Capture the cell that displays the provided text and extract its (X, Y) central coordinate. 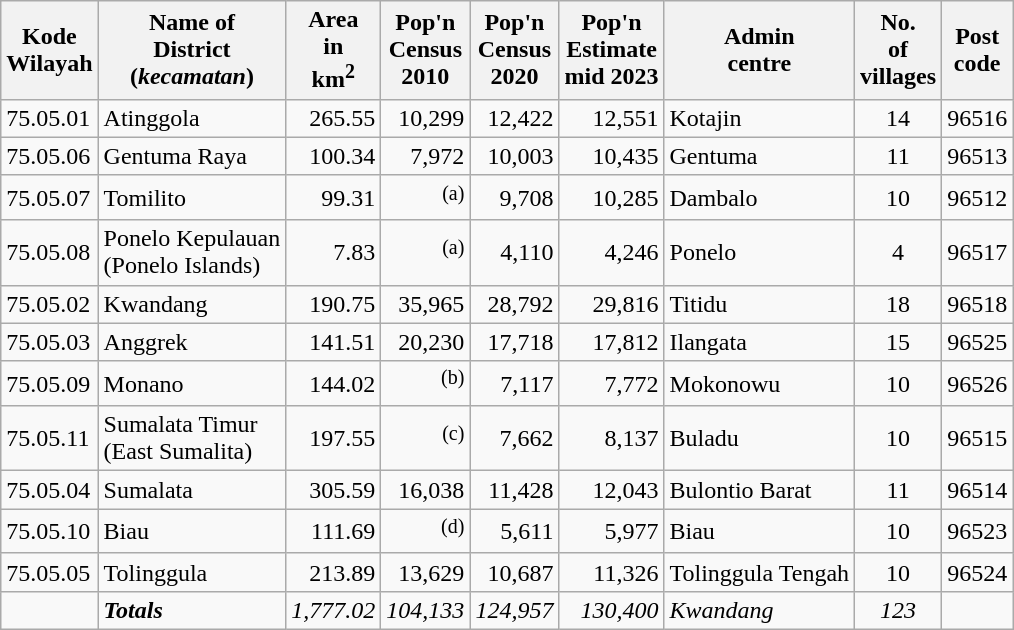
75.05.06 (50, 156)
75.05.02 (50, 304)
Sumalata (192, 490)
Sumalata Timur (East Sumalita) (192, 438)
96517 (978, 252)
(b) (426, 384)
12,043 (612, 490)
Name ofDistrict(kecamatan) (192, 50)
Ponelo Kepulauan (Ponelo Islands) (192, 252)
9,708 (514, 198)
96515 (978, 438)
16,038 (426, 490)
75.05.11 (50, 438)
15 (898, 342)
17,812 (612, 342)
Dambalo (760, 198)
10,687 (514, 572)
75.05.05 (50, 572)
Ilangata (760, 342)
75.05.04 (50, 490)
130,400 (612, 610)
99.31 (334, 198)
4 (898, 252)
75.05.01 (50, 118)
Mokonowu (760, 384)
96514 (978, 490)
190.75 (334, 304)
75.05.10 (50, 532)
Anggrek (192, 342)
7.83 (334, 252)
10,285 (612, 198)
No. of villages (898, 50)
35,965 (426, 304)
96524 (978, 572)
75.05.03 (50, 342)
Areain km2 (334, 50)
28,792 (514, 304)
124,957 (514, 610)
75.05.08 (50, 252)
Titidu (760, 304)
96513 (978, 156)
96518 (978, 304)
75.05.09 (50, 384)
7,117 (514, 384)
197.55 (334, 438)
(d) (426, 532)
Tolinggula Tengah (760, 572)
12,422 (514, 118)
Atinggola (192, 118)
5,977 (612, 532)
96523 (978, 532)
12,551 (612, 118)
123 (898, 610)
75.05.07 (50, 198)
100.34 (334, 156)
18 (898, 304)
265.55 (334, 118)
7,772 (612, 384)
29,816 (612, 304)
104,133 (426, 610)
96526 (978, 384)
96512 (978, 198)
213.89 (334, 572)
20,230 (426, 342)
Bulontio Barat (760, 490)
305.59 (334, 490)
7,972 (426, 156)
Monano (192, 384)
17,718 (514, 342)
111.69 (334, 532)
Pop'n Estimatemid 2023 (612, 50)
(c) (426, 438)
Ponelo (760, 252)
141.51 (334, 342)
14 (898, 118)
7,662 (514, 438)
10,435 (612, 156)
Post code (978, 50)
144.02 (334, 384)
11,428 (514, 490)
1,777.02 (334, 610)
8,137 (612, 438)
4,110 (514, 252)
Gentuma Raya (192, 156)
10,299 (426, 118)
Tomilito (192, 198)
5,611 (514, 532)
13,629 (426, 572)
11,326 (612, 572)
Pop'n Census2020 (514, 50)
Tolinggula (192, 572)
Pop'n Census2010 (426, 50)
Admincentre (760, 50)
Buladu (760, 438)
4,246 (612, 252)
10,003 (514, 156)
Kotajin (760, 118)
Gentuma (760, 156)
Totals (192, 610)
96525 (978, 342)
96516 (978, 118)
Kode Wilayah (50, 50)
